Capture the cell that displays the provided text and extract its (x, y) central coordinate. 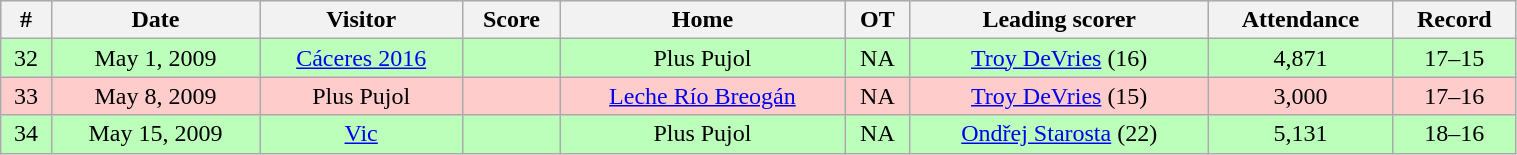
4,871 (1300, 58)
32 (26, 58)
# (26, 20)
Date (156, 20)
Ondřej Starosta (22) (1059, 134)
Home (702, 20)
Visitor (362, 20)
18–16 (1454, 134)
May 15, 2009 (156, 134)
Troy DeVries (15) (1059, 96)
34 (26, 134)
Record (1454, 20)
Leche Río Breogán (702, 96)
33 (26, 96)
OT (878, 20)
Cáceres 2016 (362, 58)
Leading scorer (1059, 20)
3,000 (1300, 96)
May 8, 2009 (156, 96)
Vic (362, 134)
Troy DeVries (16) (1059, 58)
5,131 (1300, 134)
17–15 (1454, 58)
17–16 (1454, 96)
Attendance (1300, 20)
Score (512, 20)
May 1, 2009 (156, 58)
